Output the (X, Y) coordinate of the center of the cell containing the given text.  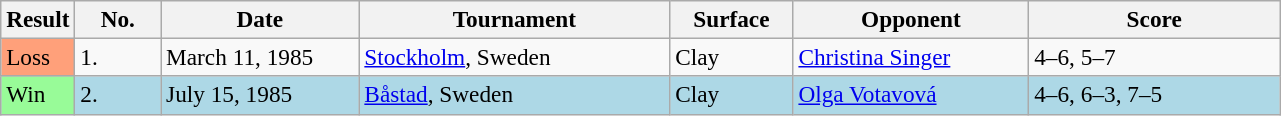
Båstad, Sweden (514, 95)
1. (118, 57)
Surface (732, 19)
Score (1154, 19)
Result (38, 19)
Olga Votavová (911, 95)
Christina Singer (911, 57)
No. (118, 19)
Date (260, 19)
Tournament (514, 19)
4–6, 6–3, 7–5 (1154, 95)
2. (118, 95)
4–6, 5–7 (1154, 57)
Loss (38, 57)
Stockholm, Sweden (514, 57)
July 15, 1985 (260, 95)
Opponent (911, 19)
Win (38, 95)
March 11, 1985 (260, 57)
